Determine the [x, y] coordinate at the center of the cell enclosing the given text.  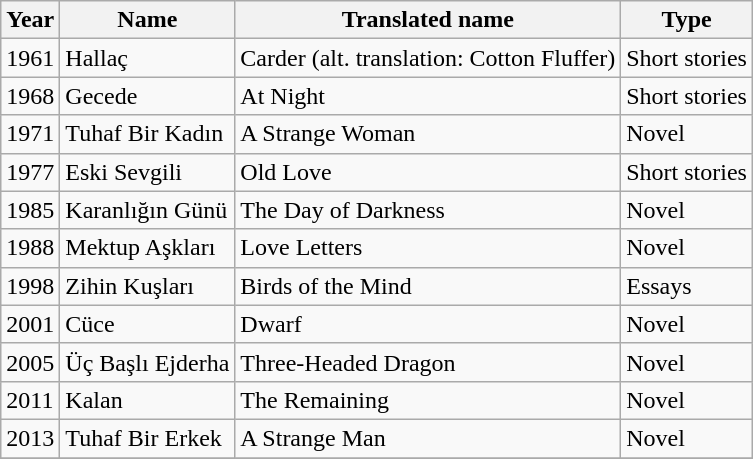
2001 [30, 324]
1985 [30, 210]
Carder (alt. translation: Cotton Fluffer) [428, 58]
1988 [30, 248]
A Strange Man [428, 438]
Translated name [428, 20]
1971 [30, 134]
The Day of Darkness [428, 210]
Üç Başlı Ejderha [148, 362]
Love Letters [428, 248]
1977 [30, 172]
1998 [30, 286]
Tuhaf Bir Kadın [148, 134]
1961 [30, 58]
2005 [30, 362]
Essays [687, 286]
Dwarf [428, 324]
2013 [30, 438]
The Remaining [428, 400]
Birds of the Mind [428, 286]
Zihin Kuşları [148, 286]
A Strange Woman [428, 134]
Karanlığın Günü [148, 210]
Cüce [148, 324]
Mektup Aşkları [148, 248]
At Night [428, 96]
Eski Sevgili [148, 172]
Tuhaf Bir Erkek [148, 438]
Old Love [428, 172]
Type [687, 20]
2011 [30, 400]
1968 [30, 96]
Hallaç [148, 58]
Gecede [148, 96]
Three-Headed Dragon [428, 362]
Name [148, 20]
Year [30, 20]
Kalan [148, 400]
